Search for the cell housing the specified text and yield its (x, y) center coordinate. 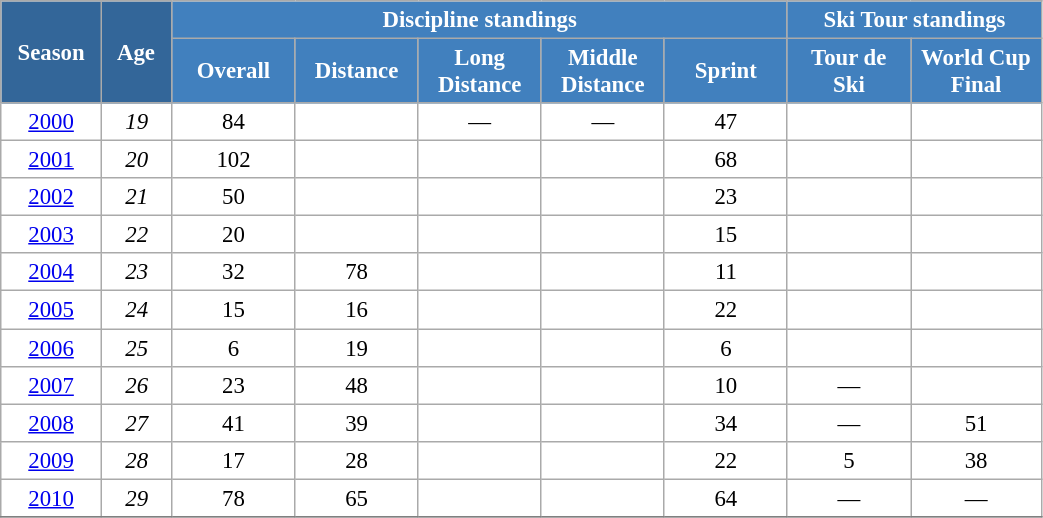
2005 (52, 310)
68 (726, 160)
2010 (52, 498)
84 (234, 122)
Distance (356, 72)
47 (726, 122)
27 (136, 423)
102 (234, 160)
Middle Distance (602, 72)
25 (136, 348)
Sprint (726, 72)
Age (136, 52)
51 (976, 423)
Tour de Ski (848, 72)
41 (234, 423)
11 (726, 273)
2009 (52, 460)
17 (234, 460)
65 (356, 498)
Ski Tour standings (914, 20)
2003 (52, 235)
2000 (52, 122)
21 (136, 197)
2008 (52, 423)
48 (356, 385)
5 (848, 460)
2004 (52, 273)
39 (356, 423)
2007 (52, 385)
26 (136, 385)
World Cup Final (976, 72)
2006 (52, 348)
50 (234, 197)
Discipline standings (480, 20)
Long Distance (480, 72)
24 (136, 310)
10 (726, 385)
Overall (234, 72)
2002 (52, 197)
2001 (52, 160)
34 (726, 423)
38 (976, 460)
29 (136, 498)
64 (726, 498)
16 (356, 310)
Season (52, 52)
32 (234, 273)
